Identify which cell holds the provided text, then report its [x, y] central coordinate. 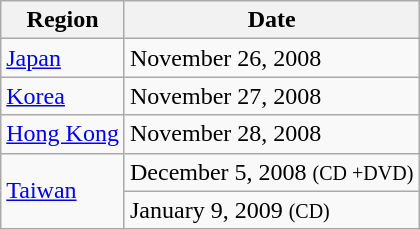
January 9, 2009 (CD) [271, 210]
Japan [63, 58]
November 27, 2008 [271, 96]
November 26, 2008 [271, 58]
Taiwan [63, 191]
Region [63, 20]
November 28, 2008 [271, 134]
Korea [63, 96]
Hong Kong [63, 134]
Date [271, 20]
December 5, 2008 (CD +DVD) [271, 172]
